Search for the cell housing the specified text and yield its (x, y) center coordinate. 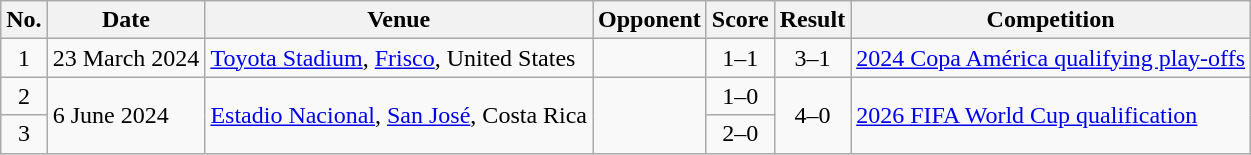
Toyota Stadium, Frisco, United States (399, 58)
Result (812, 20)
Date (126, 20)
Opponent (650, 20)
2026 FIFA World Cup qualification (1051, 115)
3–1 (812, 58)
1–1 (740, 58)
1 (24, 58)
2024 Copa América qualifying play-offs (1051, 58)
1–0 (740, 96)
Score (740, 20)
23 March 2024 (126, 58)
Competition (1051, 20)
2–0 (740, 134)
No. (24, 20)
3 (24, 134)
Venue (399, 20)
6 June 2024 (126, 115)
2 (24, 96)
Estadio Nacional, San José, Costa Rica (399, 115)
4–0 (812, 115)
